Capture the cell that displays the provided text and extract its [X, Y] central coordinate. 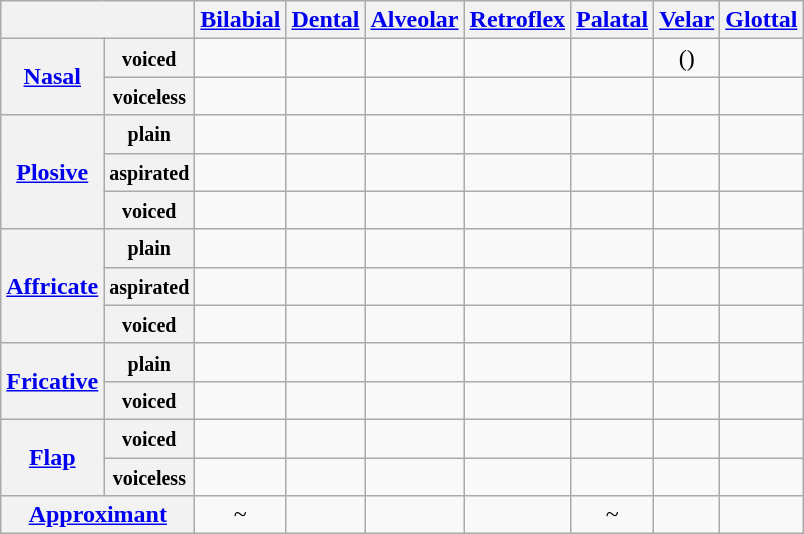
Velar [687, 20]
Alveolar [414, 20]
Affricate [52, 286]
Retroflex [518, 20]
Dental [326, 20]
Approximant [98, 515]
Plosive [52, 172]
Glottal [762, 20]
Nasal [52, 77]
Palatal [612, 20]
Bilabial [240, 20]
() [687, 58]
Fricative [52, 381]
Flap [52, 457]
